Determine the [X, Y] coordinate at the center of the cell enclosing the given text.  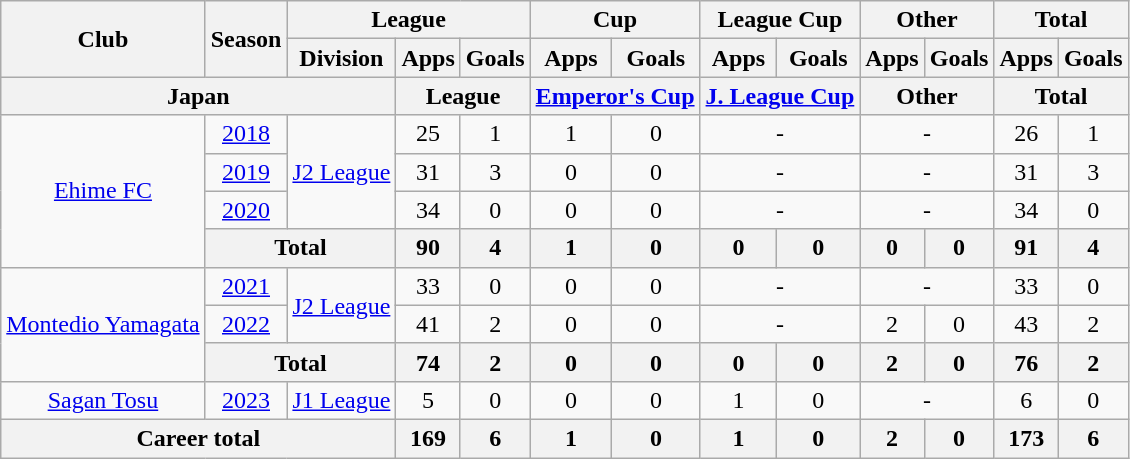
Division [342, 58]
Japan [198, 96]
41 [428, 324]
2022 [246, 324]
2019 [246, 172]
173 [1026, 438]
Cup [615, 20]
5 [428, 400]
J1 League [342, 400]
Career total [198, 438]
25 [428, 134]
Club [103, 39]
2020 [246, 210]
91 [1026, 248]
26 [1026, 134]
43 [1026, 324]
76 [1026, 362]
90 [428, 248]
J. League Cup [780, 96]
Ehime FC [103, 191]
Emperor's Cup [615, 96]
Season [246, 39]
2018 [246, 134]
Sagan Tosu [103, 400]
League Cup [780, 20]
74 [428, 362]
2023 [246, 400]
2021 [246, 286]
Montedio Yamagata [103, 324]
169 [428, 438]
